Scan for the cell matching the given text and deliver its [x, y] coordinate at center. 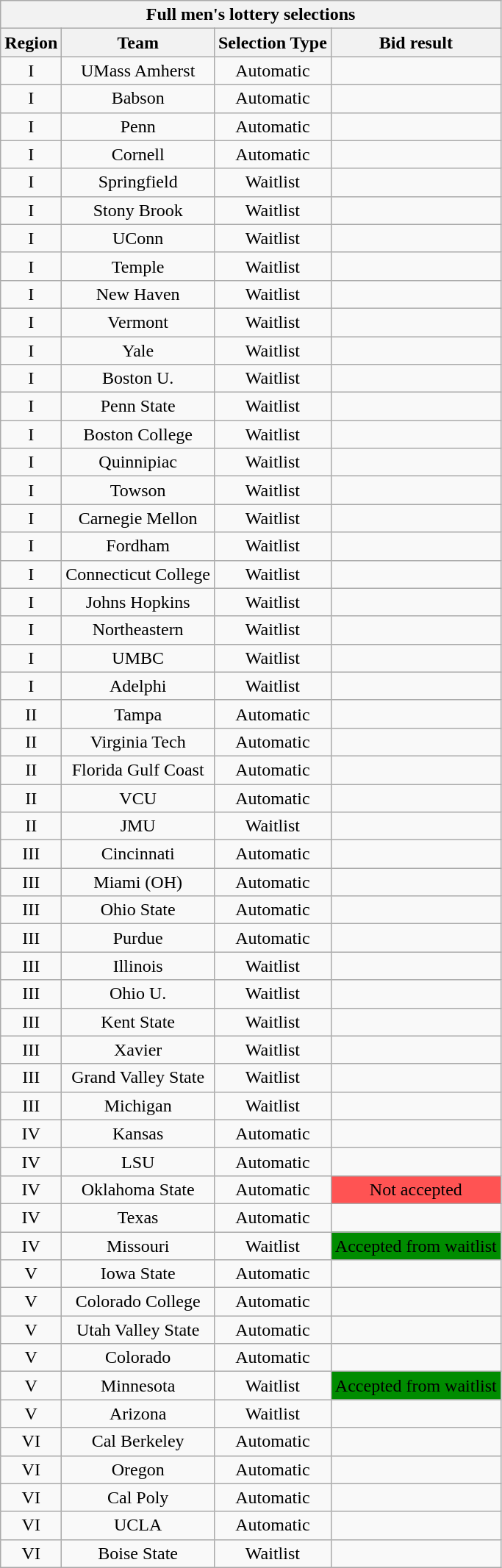
VCU [138, 798]
Springfield [138, 182]
UMass Amherst [138, 71]
Penn State [138, 407]
Oregon [138, 1469]
Towson [138, 490]
Iowa State [138, 1274]
Cornell [138, 154]
Carnegie Mellon [138, 518]
Northeastern [138, 630]
Johns Hopkins [138, 602]
Cal Berkeley [138, 1442]
Stony Brook [138, 210]
Ohio U. [138, 994]
UMBC [138, 658]
UConn [138, 238]
Adelphi [138, 686]
LSU [138, 1161]
Grand Valley State [138, 1078]
Quinnipiac [138, 462]
Xavier [138, 1050]
Boston College [138, 434]
Not accepted [416, 1189]
Miami (OH) [138, 882]
Fordham [138, 546]
Connecticut College [138, 574]
Bid result [416, 43]
Babson [138, 99]
JMU [138, 826]
New Haven [138, 294]
Colorado [138, 1358]
Cincinnati [138, 854]
Missouri [138, 1246]
Florida Gulf Coast [138, 770]
Colorado College [138, 1302]
Boston U. [138, 379]
Oklahoma State [138, 1189]
Texas [138, 1217]
Full men's lottery selections [251, 15]
Temple [138, 266]
Virginia Tech [138, 742]
Kansas [138, 1134]
Region [31, 43]
Yale [138, 351]
Penn [138, 126]
Cal Poly [138, 1497]
UCLA [138, 1525]
Purdue [138, 938]
Team [138, 43]
Boise State [138, 1553]
Ohio State [138, 910]
Kent State [138, 1022]
Utah Valley State [138, 1330]
Michigan [138, 1106]
Tampa [138, 714]
Selection Type [272, 43]
Minnesota [138, 1386]
Vermont [138, 322]
Arizona [138, 1414]
Illinois [138, 966]
